Provide the (X, Y) coordinate of the cell's center where the given text is located.  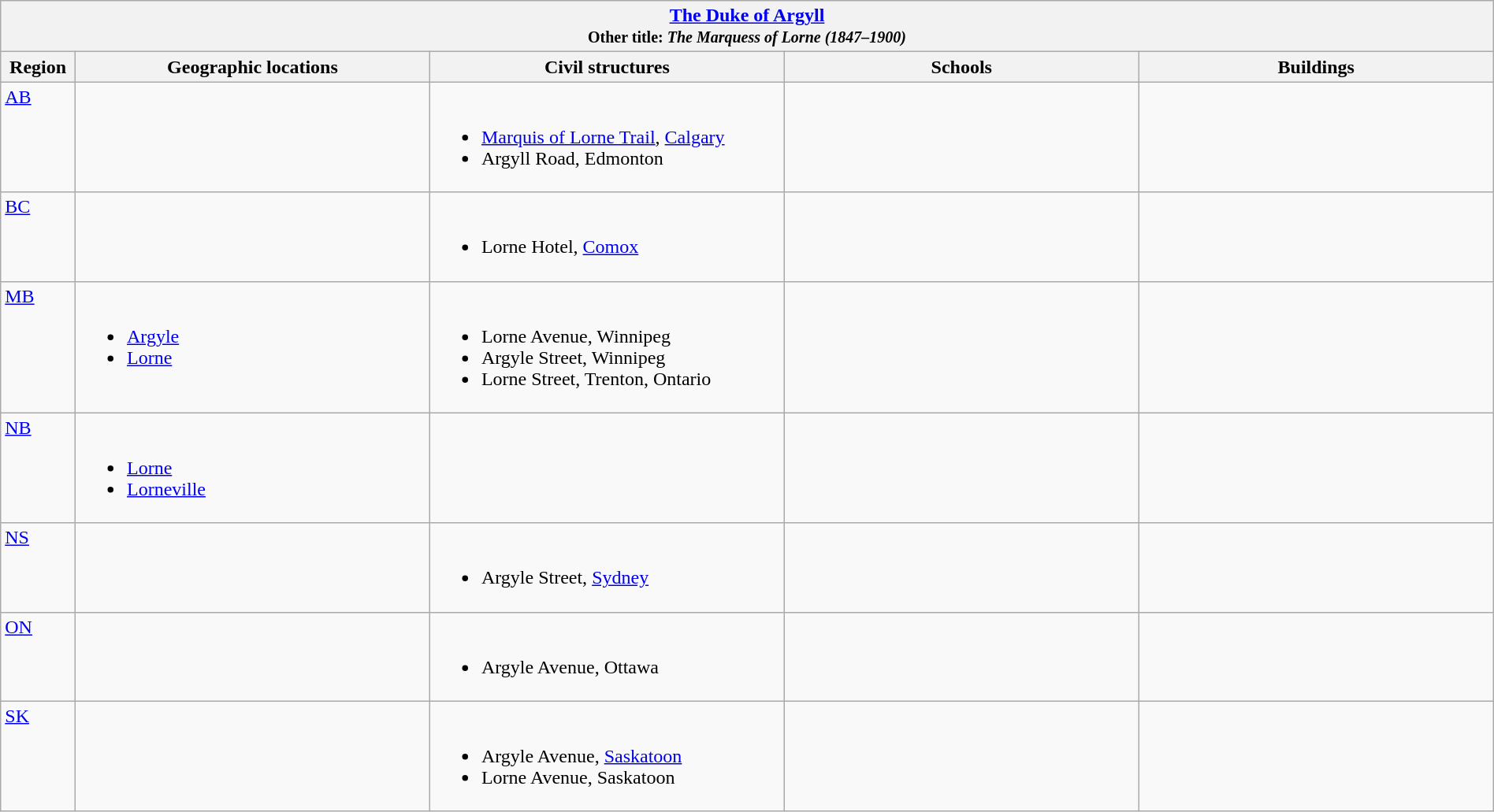
SK (38, 756)
BC (38, 236)
The Duke of ArgyllOther title: The Marquess of Lorne (1847–1900) (747, 27)
Lorne Hotel, Comox (607, 236)
Argyle Street, Sydney (607, 567)
Region (38, 67)
ON (38, 657)
Buildings (1316, 67)
Lorne Avenue, WinnipegArgyle Street, WinnipegLorne Street, Trenton, Ontario (607, 347)
LorneLorneville (252, 468)
AB (38, 137)
Argyle Avenue, Ottawa (607, 657)
NS (38, 567)
Schools (961, 67)
MB (38, 347)
Geographic locations (252, 67)
Argyle Avenue, SaskatoonLorne Avenue, Saskatoon (607, 756)
Civil structures (607, 67)
ArgyleLorne (252, 347)
NB (38, 468)
Marquis of Lorne Trail, CalgaryArgyll Road, Edmonton (607, 137)
